Provide the [x, y] coordinate of the cell's center where the given text is located.  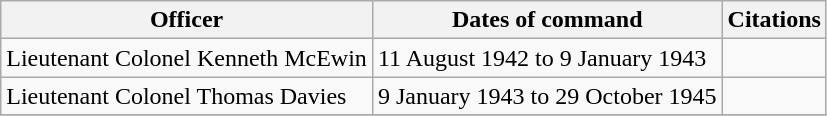
Citations [774, 20]
9 January 1943 to 29 October 1945 [547, 96]
Lieutenant Colonel Thomas Davies [187, 96]
Officer [187, 20]
11 August 1942 to 9 January 1943 [547, 58]
Dates of command [547, 20]
Lieutenant Colonel Kenneth McEwin [187, 58]
